Extract the [X, Y] coordinate from the center of the cell holding the provided text.  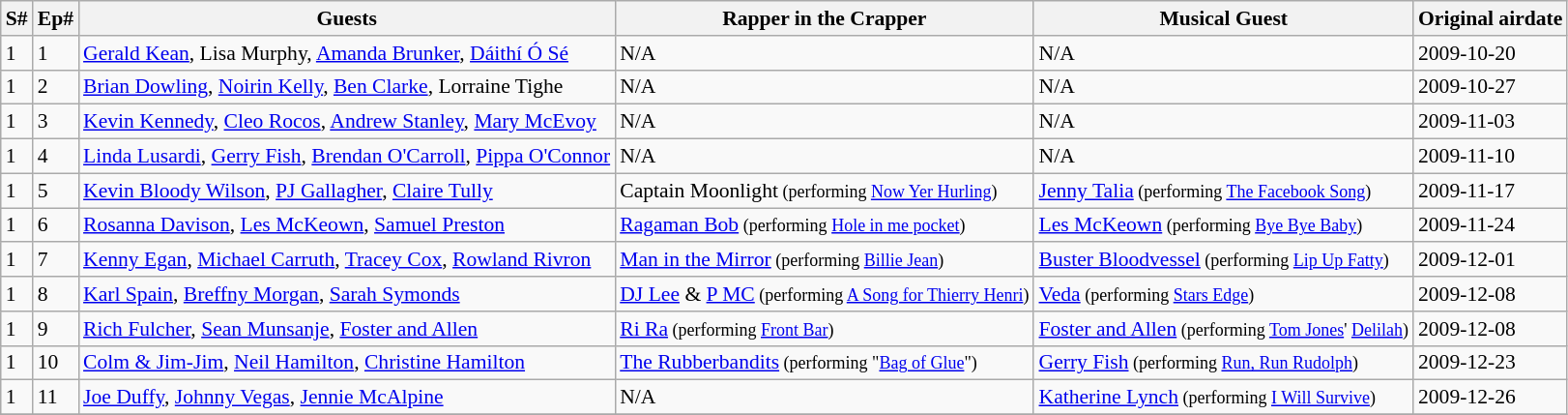
Les McKeown (performing Bye Bye Baby) [1223, 225]
Rich Fulcher, Sean Munsanje, Foster and Allen [346, 329]
Linda Lusardi, Gerry Fish, Brendan O'Carroll, Pippa O'Connor [346, 157]
DJ Lee & P MC (performing A Song for Thierry Henri) [824, 294]
2009-12-23 [1491, 363]
11 [56, 398]
10 [56, 363]
2009-10-27 [1491, 87]
2009-11-17 [1491, 191]
Jenny Talia (performing The Facebook Song) [1223, 191]
Colm & Jim-Jim, Neil Hamilton, Christine Hamilton [346, 363]
Gerald Kean, Lisa Murphy, Amanda Brunker, Dáithí Ó Sé [346, 53]
Brian Dowling, Noirin Kelly, Ben Clarke, Lorraine Tighe [346, 87]
The Rubberbandits (performing "Bag of Glue") [824, 363]
3 [56, 122]
Rosanna Davison, Les McKeown, Samuel Preston [346, 225]
Katherine Lynch (performing I Will Survive) [1223, 398]
2 [56, 87]
2009-11-24 [1491, 225]
8 [56, 294]
Foster and Allen (performing Tom Jones' Delilah) [1223, 329]
Ep# [56, 18]
7 [56, 260]
Rapper in the Crapper [824, 18]
2009-11-10 [1491, 157]
2009-10-20 [1491, 53]
Original airdate [1491, 18]
Kenny Egan, Michael Carruth, Tracey Cox, Rowland Rivron [346, 260]
Ri Ra (performing Front Bar) [824, 329]
Karl Spain, Breffny Morgan, Sarah Symonds [346, 294]
Joe Duffy, Johnny Vegas, Jennie McAlpine [346, 398]
2009-12-26 [1491, 398]
Guests [346, 18]
5 [56, 191]
Gerry Fish (performing Run, Run Rudolph) [1223, 363]
S# [17, 18]
Man in the Mirror (performing Billie Jean) [824, 260]
Musical Guest [1223, 18]
Veda (performing Stars Edge) [1223, 294]
Ragaman Bob (performing Hole in me pocket) [824, 225]
Kevin Bloody Wilson, PJ Gallagher, Claire Tully [346, 191]
Captain Moonlight (performing Now Yer Hurling) [824, 191]
2009-12-01 [1491, 260]
9 [56, 329]
6 [56, 225]
4 [56, 157]
Buster Bloodvessel (performing Lip Up Fatty) [1223, 260]
2009-11-03 [1491, 122]
Kevin Kennedy, Cleo Rocos, Andrew Stanley, Mary McEvoy [346, 122]
